Determine the (x, y) coordinate at the center of the cell enclosing the given text.  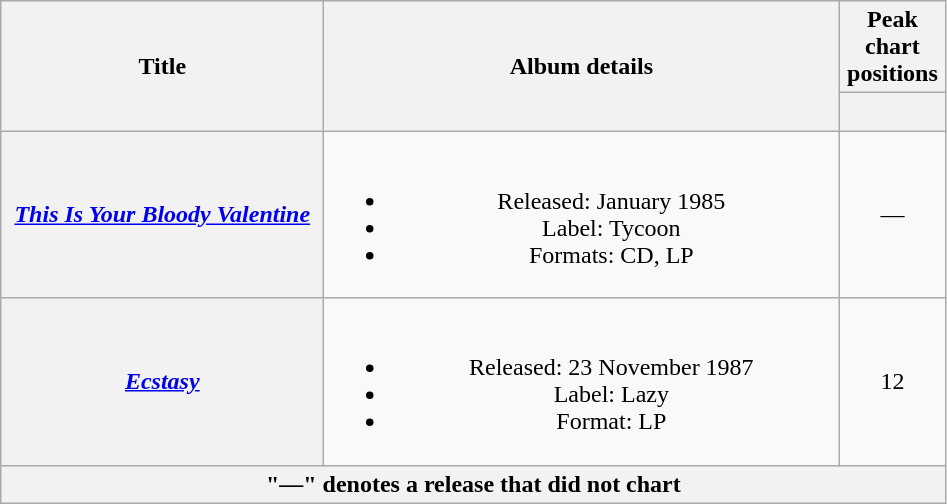
Title (162, 66)
Peak chart positions (892, 47)
Ecstasy (162, 382)
"—" denotes a release that did not chart (474, 484)
Album details (582, 66)
— (892, 214)
12 (892, 382)
Released: January 1985 Label: Tycoon Formats: CD, LP (582, 214)
This Is Your Bloody Valentine (162, 214)
Released: 23 November 1987 Label: Lazy Format: LP (582, 382)
